Extract the [X, Y] coordinate from the center of the cell holding the provided text.  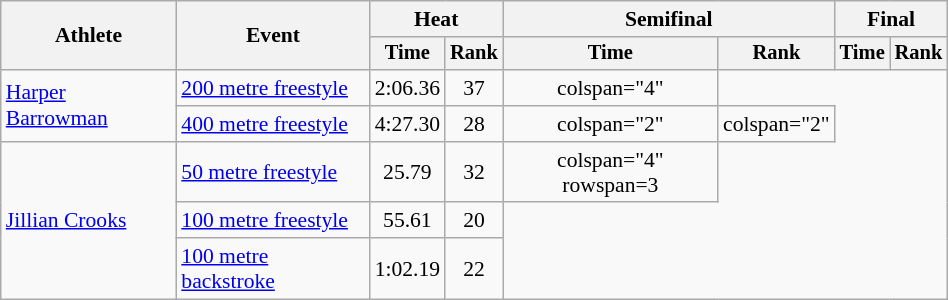
25.79 [408, 172]
Jillian Crooks [89, 221]
100 metre freestyle [272, 221]
Semifinal [669, 19]
22 [474, 268]
Final [892, 19]
1:02.19 [408, 268]
50 metre freestyle [272, 172]
colspan="4" [610, 88]
Harper Barrowman [89, 106]
100 metre backstroke [272, 268]
32 [474, 172]
20 [474, 221]
2:06.36 [408, 88]
Heat [436, 19]
28 [474, 124]
Event [272, 36]
colspan="4" rowspan=3 [610, 172]
55.61 [408, 221]
37 [474, 88]
4:27.30 [408, 124]
200 metre freestyle [272, 88]
Athlete [89, 36]
400 metre freestyle [272, 124]
